From the cell containing the given text, extract its center point as [x, y] coordinate. 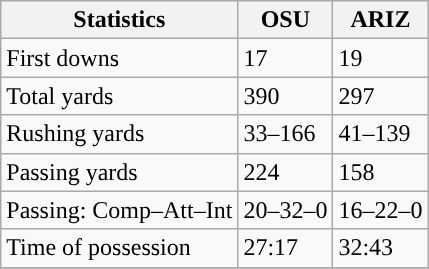
Time of possession [120, 248]
Rushing yards [120, 134]
Passing: Comp–Att–Int [120, 210]
297 [380, 96]
ARIZ [380, 20]
41–139 [380, 134]
16–22–0 [380, 210]
Statistics [120, 20]
33–166 [286, 134]
27:17 [286, 248]
First downs [120, 58]
OSU [286, 20]
17 [286, 58]
Passing yards [120, 172]
Total yards [120, 96]
158 [380, 172]
390 [286, 96]
32:43 [380, 248]
224 [286, 172]
20–32–0 [286, 210]
19 [380, 58]
